Provide the (x, y) coordinate of the cell's center where the given text is located.  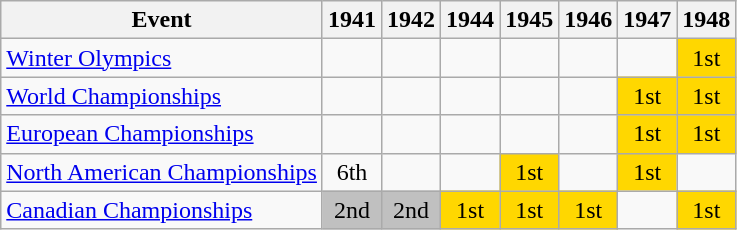
1942 (412, 20)
1946 (588, 20)
1947 (648, 20)
North American Championships (162, 172)
Winter Olympics (162, 58)
Canadian Championships (162, 210)
Event (162, 20)
1944 (470, 20)
1941 (352, 20)
European Championships (162, 134)
World Championships (162, 96)
6th (352, 172)
1948 (706, 20)
1945 (530, 20)
